Detect which cell encompasses the target text, then output its [X, Y] center coordinate. 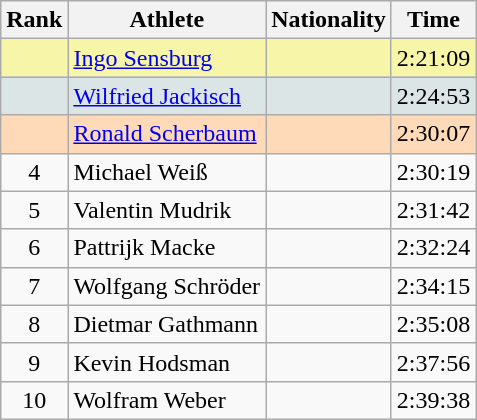
Rank [34, 20]
Time [433, 20]
10 [34, 400]
Athlete [167, 20]
2:32:24 [433, 248]
Michael Weiß [167, 172]
Wolfram Weber [167, 400]
2:30:19 [433, 172]
Wolfgang Schröder [167, 286]
2:24:53 [433, 96]
Pattrijk Macke [167, 248]
Nationality [329, 20]
6 [34, 248]
2:37:56 [433, 362]
Wilfried Jackisch [167, 96]
8 [34, 324]
2:21:09 [433, 58]
Valentin Mudrik [167, 210]
Dietmar Gathmann [167, 324]
2:30:07 [433, 134]
2:34:15 [433, 286]
7 [34, 286]
2:35:08 [433, 324]
9 [34, 362]
2:31:42 [433, 210]
4 [34, 172]
Kevin Hodsman [167, 362]
Ingo Sensburg [167, 58]
2:39:38 [433, 400]
5 [34, 210]
Ronald Scherbaum [167, 134]
